Return the (x, y) coordinate for the center point of the cell that contains the specified text.  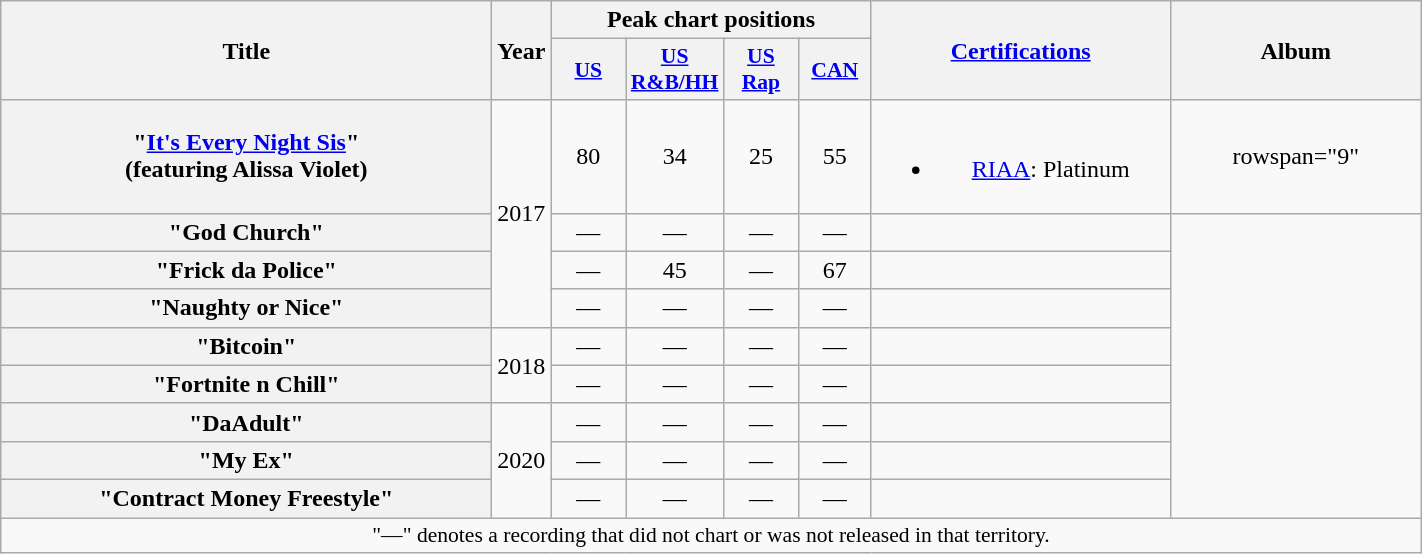
RIAA: Platinum (1020, 156)
55 (834, 156)
2020 (522, 460)
Year (522, 50)
34 (675, 156)
"It's Every Night Sis"(featuring Alissa Violet) (246, 156)
Certifications (1020, 50)
US R&B/HH (675, 70)
Title (246, 50)
45 (675, 270)
Peak chart positions (711, 20)
"DaAdult" (246, 422)
80 (588, 156)
2018 (522, 365)
Album (1296, 50)
25 (760, 156)
US Rap (760, 70)
"Frick da Police" (246, 270)
CAN (834, 70)
2017 (522, 214)
"Bitcoin" (246, 346)
"—" denotes a recording that did not chart or was not released in that territory. (711, 536)
"Fortnite n Chill" (246, 384)
"God Church" (246, 232)
"My Ex" (246, 460)
67 (834, 270)
"Naughty or Nice" (246, 308)
rowspan="9" (1296, 156)
"Contract Money Freestyle" (246, 498)
US (588, 70)
